For the text-containing cell, return its midpoint in [x, y] coordinate format. 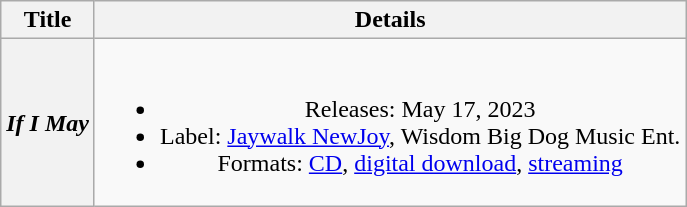
Title [48, 20]
Releases: May 17, 2023Label: Jaywalk NewJoy, Wisdom Big Dog Music Ent.Formats: CD, digital download, streaming [390, 122]
Details [390, 20]
If I May [48, 122]
